Capture the cell that displays the provided text and extract its (x, y) central coordinate. 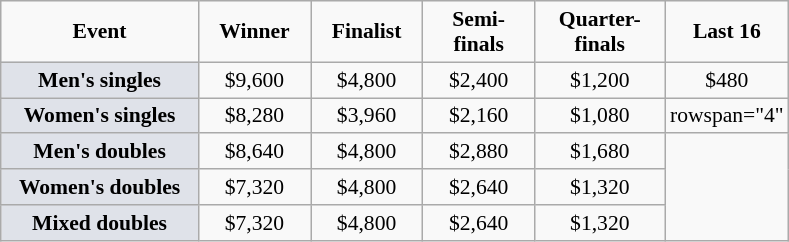
$3,960 (366, 116)
$2,880 (479, 152)
Last 16 (727, 32)
Winner (254, 32)
$8,640 (254, 152)
$1,680 (600, 152)
Event (100, 32)
$9,600 (254, 80)
$2,400 (479, 80)
$1,200 (600, 80)
Quarter-finals (600, 32)
Men's doubles (100, 152)
$2,160 (479, 116)
Mixed doubles (100, 223)
$480 (727, 80)
$8,280 (254, 116)
Finalist (366, 32)
Women's singles (100, 116)
Men's singles (100, 80)
Women's doubles (100, 187)
Semi-finals (479, 32)
rowspan="4" (727, 116)
$1,080 (600, 116)
